Capture the cell that displays the provided text and extract its (X, Y) central coordinate. 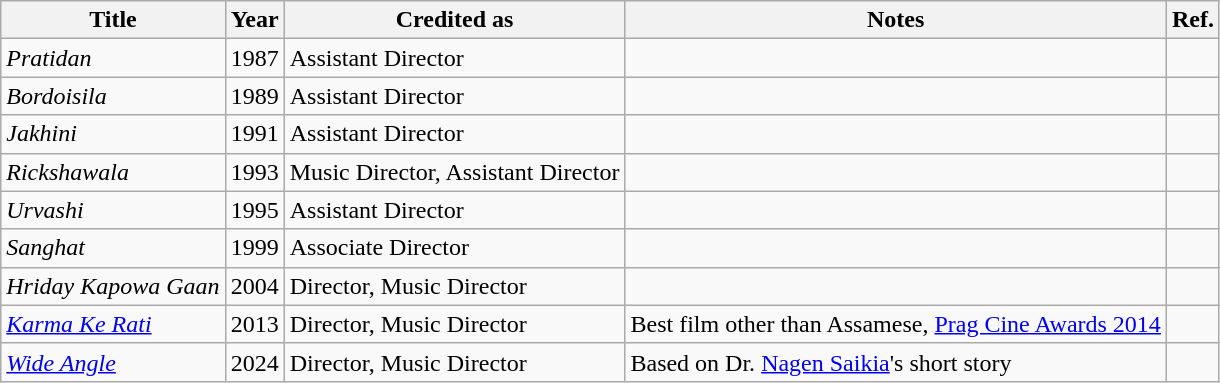
Title (113, 20)
Pratidan (113, 58)
Music Director, Assistant Director (454, 172)
1993 (254, 172)
Karma Ke Rati (113, 324)
Wide Angle (113, 362)
Notes (896, 20)
1999 (254, 248)
Rickshawala (113, 172)
1987 (254, 58)
1991 (254, 134)
1989 (254, 96)
Associate Director (454, 248)
Year (254, 20)
Bordoisila (113, 96)
Based on Dr. Nagen Saikia's short story (896, 362)
Best film other than Assamese, Prag Cine Awards 2014 (896, 324)
Jakhini (113, 134)
Urvashi (113, 210)
Sanghat (113, 248)
Hriday Kapowa Gaan (113, 286)
Credited as (454, 20)
2013 (254, 324)
1995 (254, 210)
2004 (254, 286)
2024 (254, 362)
Ref. (1192, 20)
